Extract the (x, y) coordinate from the center of the cell holding the provided text.  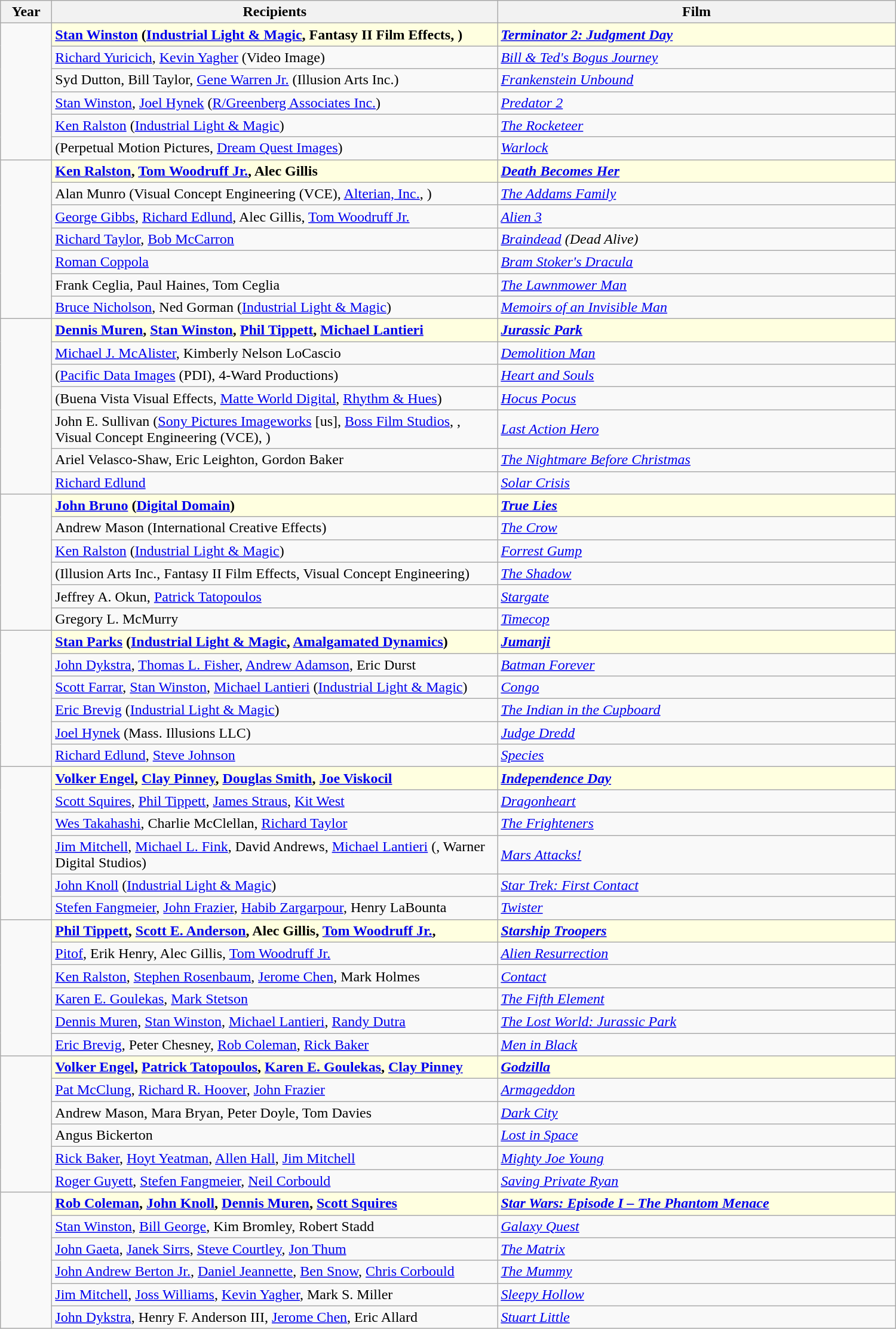
Scott Squires, Phil Tippett, James Straus, Kit West (275, 801)
Pitof, Erik Henry, Alec Gillis, Tom Woodruff Jr. (275, 953)
Men in Black (696, 1045)
Gregory L. McMurry (275, 619)
Batman Forever (696, 665)
Braindead (Dead Alive) (696, 239)
Jeffrey A. Okun, Patrick Tatopoulos (275, 596)
The Matrix (696, 1249)
Ariel Velasco-Shaw, Eric Leighton, Gordon Baker (275, 460)
Sleepy Hollow (696, 1294)
Richard Edlund (275, 483)
Michael J. McAlister, Kimberly Nelson LoCascio (275, 353)
Stuart Little (696, 1317)
Judge Dredd (696, 733)
Year (26, 12)
(Illusion Arts Inc., Fantasy II Film Effects, Visual Concept Engineering) (275, 573)
Mighty Joe Young (696, 1158)
Frankenstein Unbound (696, 80)
The Indian in the Cupboard (696, 710)
Bruce Nicholson, Ned Gorman (Industrial Light & Magic) (275, 308)
Volker Engel, Clay Pinney, Douglas Smith, Joe Viskocil (275, 778)
Twister (696, 908)
Jim Mitchell, Michael L. Fink, David Andrews, Michael Lantieri (, Warner Digital Studios) (275, 854)
Stefen Fangmeier, John Frazier, Habib Zargarpour, Henry LaBounta (275, 908)
John Dykstra, Henry F. Anderson III, Jerome Chen, Eric Allard (275, 1317)
Galaxy Quest (696, 1226)
Scott Farrar, Stan Winston, Michael Lantieri (Industrial Light & Magic) (275, 687)
Richard Taylor, Bob McCarron (275, 239)
Mars Attacks! (696, 854)
Stargate (696, 596)
Roger Guyett, Stefen Fangmeier, Neil Corbould (275, 1181)
Richard Edlund, Steve Johnson (275, 756)
The Lawnmower Man (696, 285)
Eric Brevig (Industrial Light & Magic) (275, 710)
Dennis Muren, Stan Winston, Michael Lantieri, Randy Dutra (275, 1021)
Solar Crisis (696, 483)
Stan Parks (Industrial Light & Magic, Amalgamated Dynamics) (275, 642)
The Frighteners (696, 824)
Starship Troopers (696, 931)
Pat McClung, Richard R. Hoover, John Frazier (275, 1090)
The Lost World: Jurassic Park (696, 1021)
Terminator 2: Judgment Day (696, 35)
Star Wars: Episode I – The Phantom Menace (696, 1204)
Ken Ralston, Stephen Rosenbaum, Jerome Chen, Mark Holmes (275, 976)
John Dykstra, Thomas L. Fisher, Andrew Adamson, Eric Durst (275, 665)
The Rocketeer (696, 125)
Star Trek: First Contact (696, 885)
George Gibbs, Richard Edlund, Alec Gillis, Tom Woodruff Jr. (275, 216)
Dark City (696, 1113)
Timecop (696, 619)
Wes Takahashi, Charlie McClellan, Richard Taylor (275, 824)
Dennis Muren, Stan Winston, Phil Tippett, Michael Lantieri (275, 330)
Forrest Gump (696, 551)
The Addams Family (696, 194)
Alien Resurrection (696, 953)
Saving Private Ryan (696, 1181)
John Bruno (Digital Domain) (275, 505)
Jurassic Park (696, 330)
Death Becomes Her (696, 171)
True Lies (696, 505)
John E. Sullivan (Sony Pictures Imageworks [us], Boss Film Studios, , Visual Concept Engineering (VCE), ) (275, 429)
Andrew Mason, Mara Bryan, Peter Doyle, Tom Davies (275, 1113)
Independence Day (696, 778)
Syd Dutton, Bill Taylor, Gene Warren Jr. (Illusion Arts Inc.) (275, 80)
Richard Yuricich, Kevin Yagher (Video Image) (275, 57)
The Nightmare Before Christmas (696, 460)
Bill & Ted's Bogus Journey (696, 57)
Frank Ceglia, Paul Haines, Tom Ceglia (275, 285)
(Pacific Data Images (PDI), 4-Ward Productions) (275, 376)
Roman Coppola (275, 262)
The Mummy (696, 1272)
Species (696, 756)
Warlock (696, 148)
Jumanji (696, 642)
Memoirs of an Invisible Man (696, 308)
The Shadow (696, 573)
The Fifth Element (696, 999)
Andrew Mason (International Creative Effects) (275, 528)
Heart and Souls (696, 376)
Alien 3 (696, 216)
Godzilla (696, 1067)
Ken Ralston, Tom Woodruff Jr., Alec Gillis (275, 171)
Alan Munro (Visual Concept Engineering (VCE), Alterian, Inc., ) (275, 194)
Recipients (275, 12)
Stan Winston, Bill George, Kim Bromley, Robert Stadd (275, 1226)
Bram Stoker's Dracula (696, 262)
Jim Mitchell, Joss Williams, Kevin Yagher, Mark S. Miller (275, 1294)
Rick Baker, Hoyt Yeatman, Allen Hall, Jim Mitchell (275, 1158)
Angus Bickerton (275, 1135)
Rob Coleman, John Knoll, Dennis Muren, Scott Squires (275, 1204)
Stan Winston (Industrial Light & Magic, Fantasy II Film Effects, ) (275, 35)
John Knoll (Industrial Light & Magic) (275, 885)
(Buena Vista Visual Effects, Matte World Digital, Rhythm & Hues) (275, 398)
Karen E. Goulekas, Mark Stetson (275, 999)
Film (696, 12)
Congo (696, 687)
Stan Winston, Joel Hynek (R/Greenberg Associates Inc.) (275, 103)
Phil Tippett, Scott E. Anderson, Alec Gillis, Tom Woodruff Jr., (275, 931)
Demolition Man (696, 353)
Dragonheart (696, 801)
Joel Hynek (Mass. Illusions LLC) (275, 733)
John Andrew Berton Jr., Daniel Jeannette, Ben Snow, Chris Corbould (275, 1272)
Armageddon (696, 1090)
Hocus Pocus (696, 398)
Last Action Hero (696, 429)
Volker Engel, Patrick Tatopoulos, Karen E. Goulekas, Clay Pinney (275, 1067)
(Perpetual Motion Pictures, Dream Quest Images) (275, 148)
Eric Brevig, Peter Chesney, Rob Coleman, Rick Baker (275, 1045)
John Gaeta, Janek Sirrs, Steve Courtley, Jon Thum (275, 1249)
Lost in Space (696, 1135)
Contact (696, 976)
Predator 2 (696, 103)
The Crow (696, 528)
